Pinpoint the cell where the given text exists, returning its [x, y] midpoint coordinate. 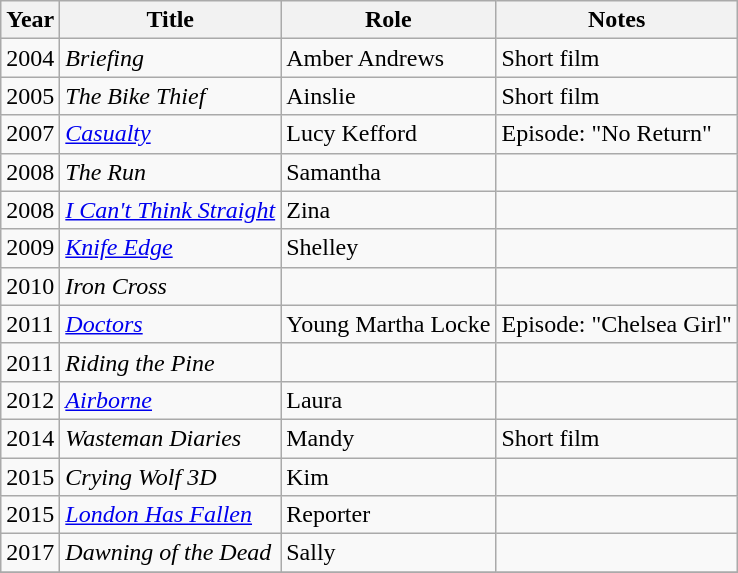
Crying Wolf 3D [170, 477]
Episode: "Chelsea Girl" [616, 324]
Kim [388, 477]
Laura [388, 400]
Year [30, 20]
2012 [30, 400]
Airborne [170, 400]
Samantha [388, 172]
Mandy [388, 438]
2009 [30, 248]
2010 [30, 286]
The Run [170, 172]
The Bike Thief [170, 96]
Episode: "No Return" [616, 134]
Wasteman Diaries [170, 438]
Iron Cross [170, 286]
Doctors [170, 324]
Amber Andrews [388, 58]
Role [388, 20]
2007 [30, 134]
Casualty [170, 134]
Dawning of the Dead [170, 553]
Briefing [170, 58]
Riding the Pine [170, 362]
Young Martha Locke [388, 324]
2017 [30, 553]
Reporter [388, 515]
2014 [30, 438]
2005 [30, 96]
Shelley [388, 248]
Knife Edge [170, 248]
Zina [388, 210]
Notes [616, 20]
I Can't Think Straight [170, 210]
Sally [388, 553]
Ainslie [388, 96]
Lucy Kefford [388, 134]
Title [170, 20]
2004 [30, 58]
London Has Fallen [170, 515]
